Extract the (x, y) coordinate from the center of the cell holding the provided text.  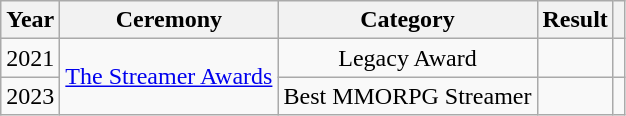
2023 (30, 96)
Category (408, 20)
Best MMORPG Streamer (408, 96)
Year (30, 20)
Legacy Award (408, 58)
2021 (30, 58)
Result (575, 20)
The Streamer Awards (169, 77)
Ceremony (169, 20)
